Determine the (x, y) coordinate at the center of the cell enclosing the given text.  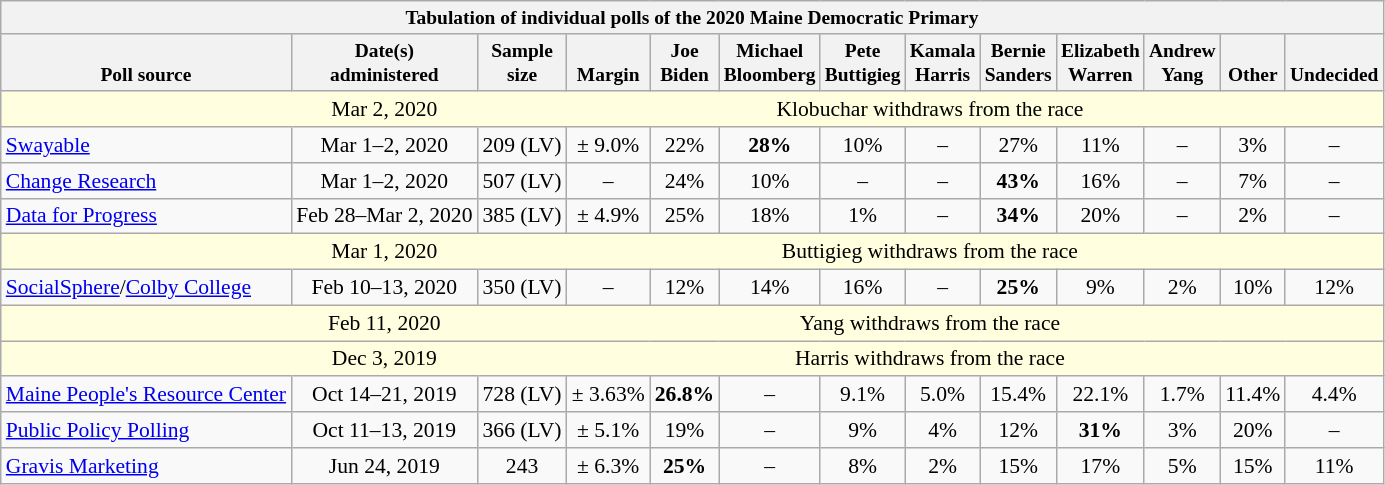
366 (LV) (522, 430)
Jun 24, 2019 (384, 466)
Tabulation of individual polls of the 2020 Maine Democratic Primary (692, 18)
27% (1018, 145)
243 (522, 466)
Mar 1, 2020 (384, 252)
26.8% (684, 395)
Maine People's Resource Center (146, 395)
Swayable (146, 145)
Buttigieg withdraws from the race (931, 252)
Date(s)administered (384, 62)
9.1% (862, 395)
43% (1018, 181)
KamalaHarris (942, 62)
MichaelBloomberg (770, 62)
31% (1100, 430)
Harris withdraws from the race (931, 359)
728 (LV) (522, 395)
18% (770, 216)
385 (LV) (522, 216)
209 (LV) (522, 145)
± 3.63% (608, 395)
34% (1018, 216)
14% (770, 288)
22% (684, 145)
5.0% (942, 395)
Feb 28–Mar 2, 2020 (384, 216)
4.4% (1334, 395)
4% (942, 430)
Yang withdraws from the race (931, 323)
ElizabethWarren (1100, 62)
Klobuchar withdraws from the race (931, 110)
Other (1252, 62)
Samplesize (522, 62)
24% (684, 181)
350 (LV) (522, 288)
SocialSphere/Colby College (146, 288)
Mar 2, 2020 (384, 110)
Oct 11–13, 2019 (384, 430)
17% (1100, 466)
1.7% (1182, 395)
Poll source (146, 62)
Public Policy Polling (146, 430)
JoeBiden (684, 62)
Feb 11, 2020 (384, 323)
BernieSanders (1018, 62)
Gravis Marketing (146, 466)
11.4% (1252, 395)
Change Research (146, 181)
Oct 14–21, 2019 (384, 395)
28% (770, 145)
Margin (608, 62)
AndrewYang (1182, 62)
Data for Progress (146, 216)
507 (LV) (522, 181)
± 9.0% (608, 145)
1% (862, 216)
5% (1182, 466)
± 5.1% (608, 430)
± 6.3% (608, 466)
8% (862, 466)
15.4% (1018, 395)
22.1% (1100, 395)
19% (684, 430)
Feb 10–13, 2020 (384, 288)
Undecided (1334, 62)
± 4.9% (608, 216)
7% (1252, 181)
Dec 3, 2019 (384, 359)
PeteButtigieg (862, 62)
